For the text-containing cell, return its midpoint in [X, Y] coordinate format. 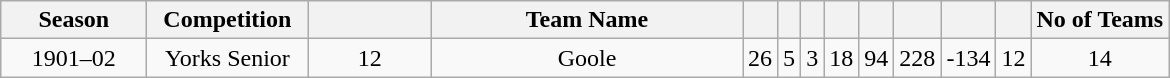
1901–02 [74, 58]
Yorks Senior [228, 58]
228 [918, 58]
18 [842, 58]
Goole [586, 58]
Team Name [586, 20]
14 [1100, 58]
-134 [968, 58]
Competition [228, 20]
Season [74, 20]
3 [812, 58]
94 [876, 58]
26 [760, 58]
5 [790, 58]
No of Teams [1100, 20]
